Locate the cell with the specified text and output its (X, Y) center coordinate. 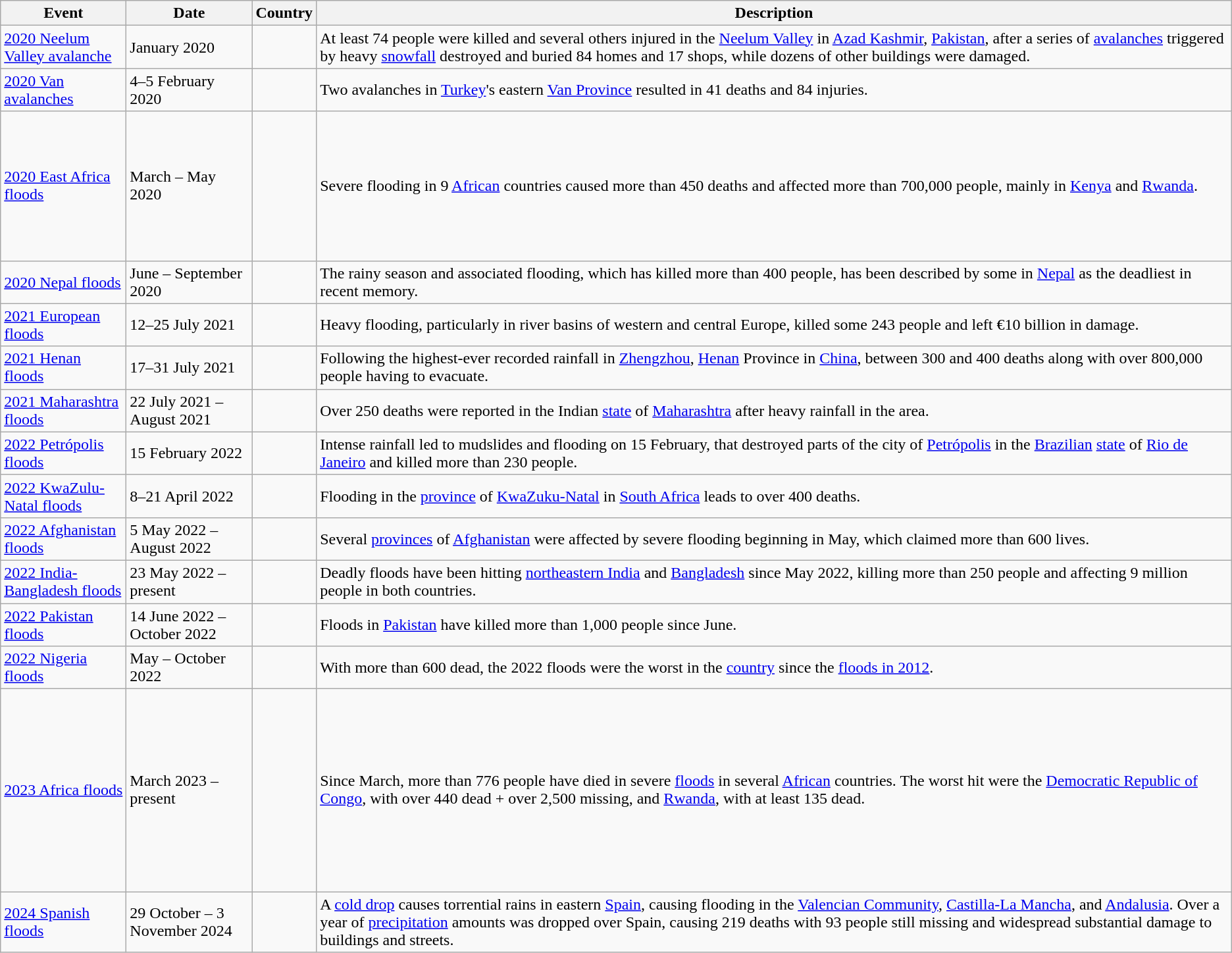
Two avalanches in Turkey's eastern Van Province resulted in 41 deaths and 84 injuries. (774, 90)
2022 Afghanistan floods (63, 538)
2020 Nepal floods (63, 282)
January 2020 (190, 47)
15 February 2022 (190, 453)
2022 Pakistan floods (63, 624)
12–25 July 2021 (190, 325)
2022 Petrópolis floods (63, 453)
March – May 2020 (190, 186)
2021 Maharashtra floods (63, 411)
8–21 April 2022 (190, 496)
June – September 2020 (190, 282)
Several provinces of Afghanistan were affected by severe flooding beginning in May, which claimed more than 600 lives. (774, 538)
29 October – 3 November 2024 (190, 922)
2022 Nigeria floods (63, 667)
Event (63, 13)
14 June 2022 – October 2022 (190, 624)
2022 India-Bangladesh floods (63, 582)
Date (190, 13)
Description (774, 13)
22 July 2021 – August 2021 (190, 411)
Country (284, 13)
2020 East Africa floods (63, 186)
2024 Spanish floods (63, 922)
23 May 2022 – present (190, 582)
March 2023 – present (190, 790)
Flooding in the province of KwaZuku-Natal in South Africa leads to over 400 deaths. (774, 496)
With more than 600 dead, the 2022 floods were the worst in the country since the floods in 2012. (774, 667)
May – October 2022 (190, 667)
Floods in Pakistan have killed more than 1,000 people since June. (774, 624)
2023 Africa floods (63, 790)
2022 KwaZulu-Natal floods (63, 496)
4–5 February 2020 (190, 90)
5 May 2022 – August 2022 (190, 538)
2021 European floods (63, 325)
2020 Van avalanches (63, 90)
Over 250 deaths were reported in the Indian state of Maharashtra after heavy rainfall in the area. (774, 411)
Heavy flooding, particularly in river basins of western and central Europe, killed some 243 people and left €10 billion in damage. (774, 325)
Severe flooding in 9 African countries caused more than 450 deaths and affected more than 700,000 people, mainly in Kenya and Rwanda. (774, 186)
2020 Neelum Valley avalanche (63, 47)
2021 Henan floods (63, 367)
17–31 July 2021 (190, 367)
